Pinpoint the cell where the given text exists, returning its [X, Y] midpoint coordinate. 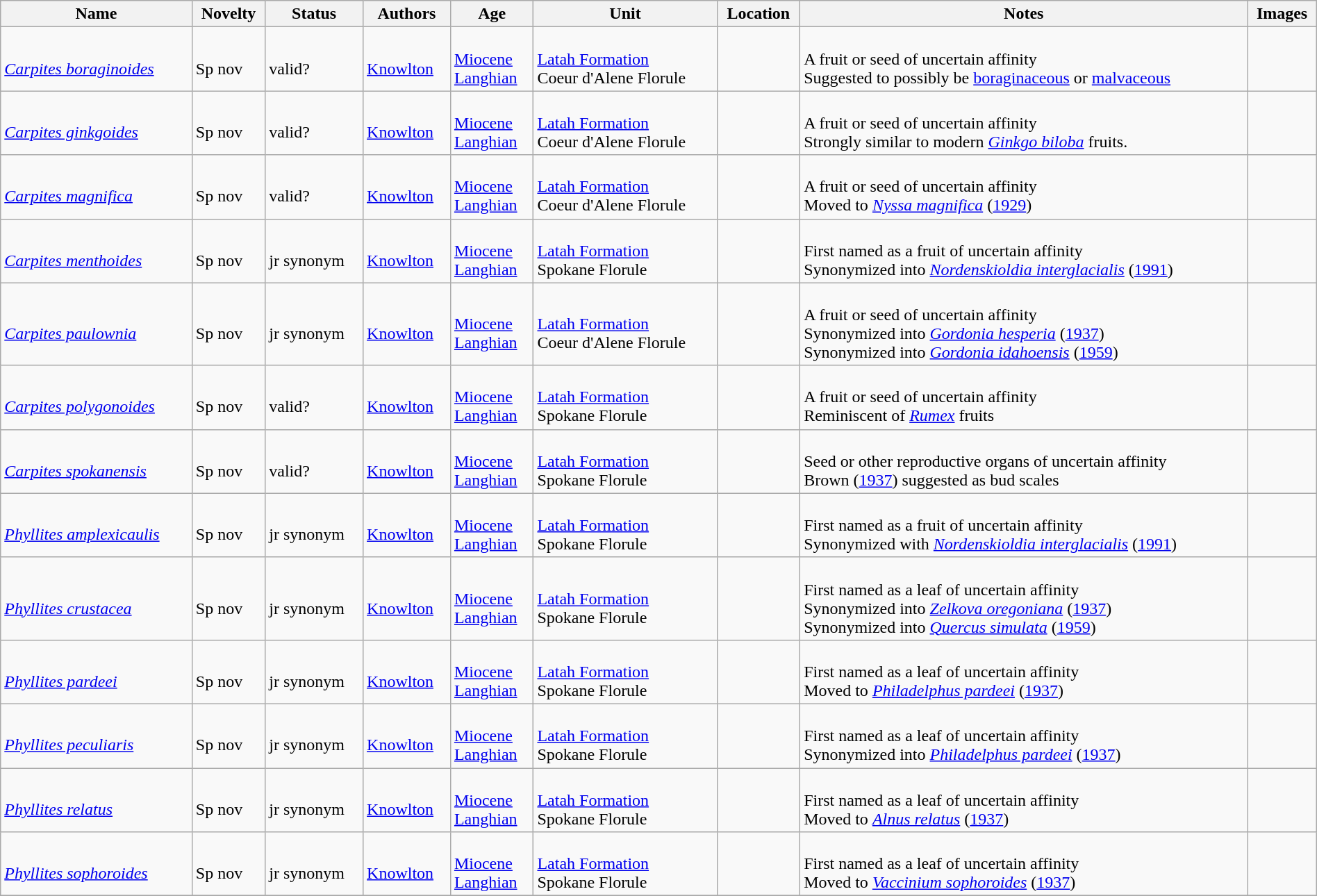
Images [1282, 14]
Age [492, 14]
Carpites menthoides [97, 251]
A fruit or seed of uncertain affinity Reminiscent of Rumex fruits [1024, 397]
Novelty [228, 14]
Status [314, 14]
A fruit or seed of uncertain affinityMoved to Nyssa magnifica (1929) [1024, 187]
First named as a leaf of uncertain affinitySynonymized into Zelkova oregoniana (1937)Synonymized into Quercus simulata (1959) [1024, 599]
First named as a leaf of uncertain affinityMoved to Vaccinium sophoroides (1937) [1024, 864]
Carpites boraginoides [97, 59]
Carpites polygonoides [97, 397]
First named as a leaf of uncertain affinityMoved to Philadelphus pardeei (1937) [1024, 672]
Location [759, 14]
Carpites spokanensis [97, 461]
Phyllites sophoroides [97, 864]
A fruit or seed of uncertain affinityStrongly similar to modern Ginkgo biloba fruits. [1024, 123]
Carpites magnifica [97, 187]
Unit [625, 14]
First named as a leaf of uncertain affinityMoved to Alnus relatus (1937) [1024, 800]
Notes [1024, 14]
Seed or other reproductive organs of uncertain affinityBrown (1937) suggested as bud scales [1024, 461]
Carpites ginkgoides [97, 123]
First named as a leaf of uncertain affinitySynonymized into Philadelphus pardeei (1937) [1024, 736]
Name [97, 14]
First named as a fruit of uncertain affinitySynonymized with Nordenskioldia interglacialis (1991) [1024, 525]
First named as a fruit of uncertain affinitySynonymized into Nordenskioldia interglacialis (1991) [1024, 251]
Carpites paulownia [97, 324]
Phyllites peculiaris [97, 736]
Phyllites amplexicaulis [97, 525]
A fruit or seed of uncertain affinitySynonymized into Gordonia hesperia (1937) Synonymized into Gordonia idahoensis (1959) [1024, 324]
Phyllites crustacea [97, 599]
A fruit or seed of uncertain affinity Suggested to possibly be boraginaceous or malvaceous [1024, 59]
Phyllites relatus [97, 800]
Phyllites pardeei [97, 672]
Authors [407, 14]
